Determine the (x, y) coordinate at the center of the cell enclosing the given text.  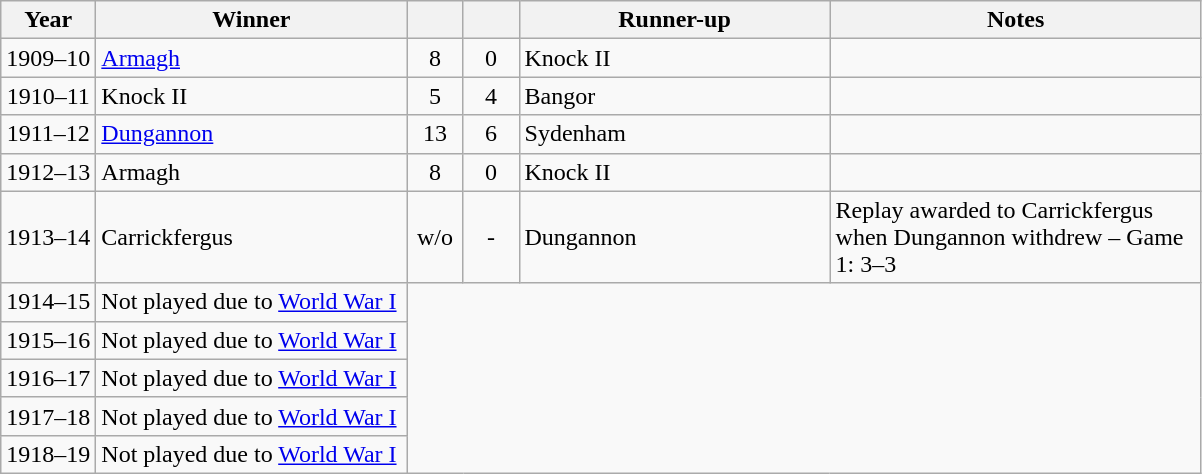
5 (435, 96)
Sydenham (674, 134)
1914–15 (48, 302)
w/o (435, 237)
1918–19 (48, 454)
1912–13 (48, 172)
13 (435, 134)
1916–17 (48, 378)
Runner-up (674, 20)
Year (48, 20)
Carrickfergus (252, 237)
- (491, 237)
4 (491, 96)
Replay awarded to Carrickfergus when Dungannon withdrew – Game 1: 3–3 (1016, 237)
Notes (1016, 20)
1917–18 (48, 416)
1913–14 (48, 237)
1909–10 (48, 58)
1911–12 (48, 134)
1910–11 (48, 96)
6 (491, 134)
Winner (252, 20)
1915–16 (48, 340)
Bangor (674, 96)
